Extract the [X, Y] coordinate from the center of the cell holding the provided text.  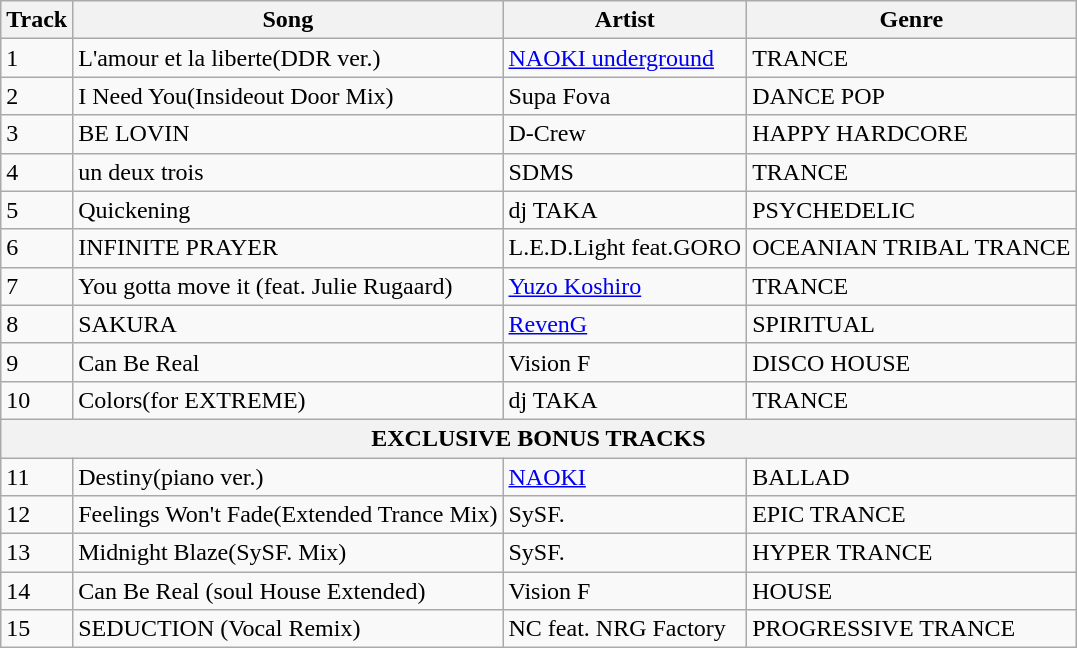
Genre [912, 20]
NAOKI [625, 477]
L'amour et la liberte(DDR ver.) [288, 58]
4 [37, 172]
NAOKI underground [625, 58]
DISCO HOUSE [912, 362]
9 [37, 362]
PROGRESSIVE TRANCE [912, 629]
Artist [625, 20]
Song [288, 20]
2 [37, 96]
1 [37, 58]
13 [37, 553]
DANCE POP [912, 96]
OCEANIAN TRIBAL TRANCE [912, 248]
SPIRITUAL [912, 324]
You gotta move it (feat. Julie Rugaard) [288, 286]
Colors(for EXTREME) [288, 400]
Yuzo Koshiro [625, 286]
D-Crew [625, 134]
3 [37, 134]
Can Be Real (soul House Extended) [288, 591]
8 [37, 324]
INFINITE PRAYER [288, 248]
Midnight Blaze(SySF. Mix) [288, 553]
14 [37, 591]
SEDUCTION (Vocal Remix) [288, 629]
6 [37, 248]
un deux trois [288, 172]
SDMS [625, 172]
Destiny(piano ver.) [288, 477]
NC feat. NRG Factory [625, 629]
5 [37, 210]
HOUSE [912, 591]
Supa Fova [625, 96]
I Need You(Insideout Door Mix) [288, 96]
10 [37, 400]
HAPPY HARDCORE [912, 134]
7 [37, 286]
Track [37, 20]
L.E.D.Light feat.GORO [625, 248]
PSYCHEDELIC [912, 210]
Quickening [288, 210]
Can Be Real [288, 362]
11 [37, 477]
Feelings Won't Fade(Extended Trance Mix) [288, 515]
BE LOVIN [288, 134]
BALLAD [912, 477]
EXCLUSIVE BONUS TRACKS [538, 438]
15 [37, 629]
RevenG [625, 324]
12 [37, 515]
HYPER TRANCE [912, 553]
EPIC TRANCE [912, 515]
SAKURA [288, 324]
